Locate the cell with the specified text and output its (x, y) center coordinate. 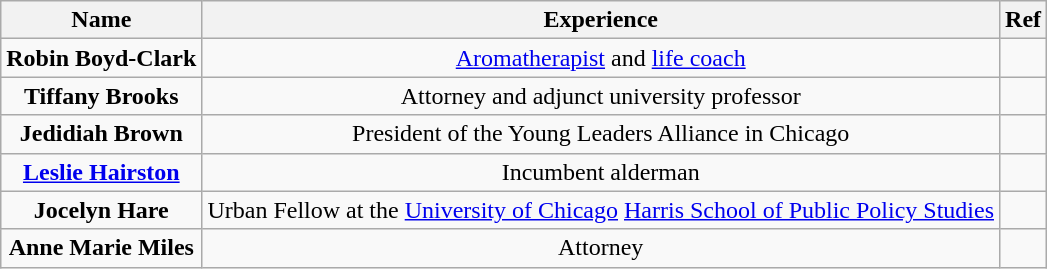
Attorney and adjunct university professor (601, 96)
Experience (601, 20)
Attorney (601, 248)
Anne Marie Miles (102, 248)
Jocelyn Hare (102, 210)
Tiffany Brooks (102, 96)
Leslie Hairston (102, 172)
Ref (1024, 20)
Jedidiah Brown (102, 134)
Aromatherapist and life coach (601, 58)
President of the Young Leaders Alliance in Chicago (601, 134)
Name (102, 20)
Robin Boyd-Clark (102, 58)
Urban Fellow at the University of Chicago Harris School of Public Policy Studies (601, 210)
Incumbent alderman (601, 172)
